Capture the cell that displays the provided text and extract its [x, y] central coordinate. 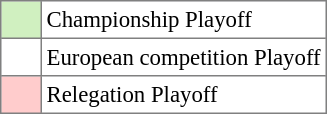
European competition Playoff [184, 57]
Relegation Playoff [184, 95]
Championship Playoff [184, 20]
